Capture the cell that displays the provided text and extract its (X, Y) central coordinate. 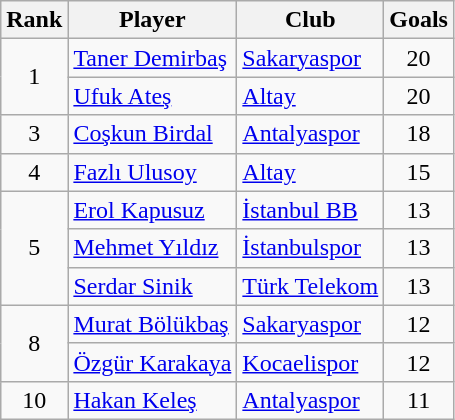
İstanbulspor (310, 248)
Club (310, 20)
Coşkun Birdal (152, 134)
8 (34, 343)
Goals (419, 20)
Fazlı Ulusoy (152, 172)
Serdar Sinik (152, 286)
5 (34, 248)
Türk Telekom (310, 286)
Hakan Keleş (152, 400)
Rank (34, 20)
Murat Bölükbaş (152, 324)
Özgür Karakaya (152, 362)
Player (152, 20)
Erol Kapusuz (152, 210)
11 (419, 400)
Ufuk Ateş (152, 96)
Taner Demirbaş (152, 58)
18 (419, 134)
1 (34, 77)
3 (34, 134)
Mehmet Yıldız (152, 248)
15 (419, 172)
İstanbul BB (310, 210)
10 (34, 400)
Kocaelispor (310, 362)
4 (34, 172)
